Return (x, y) of the center of cell containing provided text 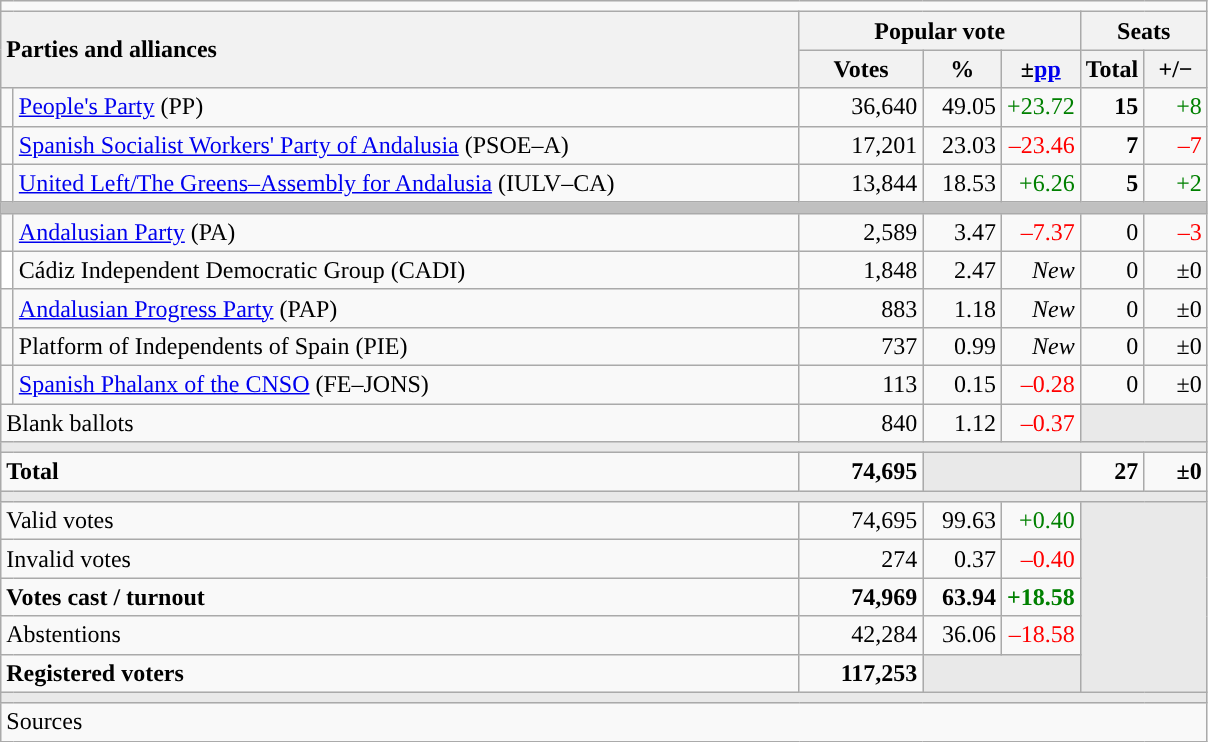
2.47 (962, 270)
–23.46 (1040, 145)
Valid votes (400, 521)
–0.40 (1040, 559)
Platform of Independents of Spain (PIE) (406, 346)
+8 (1176, 107)
1.18 (962, 308)
–7 (1176, 145)
Seats (1144, 31)
274 (861, 559)
63.94 (962, 597)
% (962, 69)
Spanish Phalanx of the CNSO (FE–JONS) (406, 384)
+6.26 (1040, 183)
Popular vote (940, 31)
5 (1112, 183)
1,848 (861, 270)
–0.28 (1040, 384)
3.47 (962, 232)
15 (1112, 107)
Spanish Socialist Workers' Party of Andalusia (PSOE–A) (406, 145)
840 (861, 423)
People's Party (PP) (406, 107)
7 (1112, 145)
United Left/The Greens–Assembly for Andalusia (IULV–CA) (406, 183)
Votes cast / turnout (400, 597)
Sources (604, 722)
Blank ballots (400, 423)
–18.58 (1040, 635)
+0.40 (1040, 521)
17,201 (861, 145)
Abstentions (400, 635)
+18.58 (1040, 597)
2,589 (861, 232)
36,640 (861, 107)
737 (861, 346)
0.99 (962, 346)
Invalid votes (400, 559)
+2 (1176, 183)
74,969 (861, 597)
0.37 (962, 559)
49.05 (962, 107)
1.12 (962, 423)
–3 (1176, 232)
23.03 (962, 145)
+/− (1176, 69)
0.15 (962, 384)
113 (861, 384)
Cádiz Independent Democratic Group (CADI) (406, 270)
+23.72 (1040, 107)
–7.37 (1040, 232)
18.53 (962, 183)
Votes (861, 69)
Registered voters (400, 673)
±pp (1040, 69)
Andalusian Progress Party (PAP) (406, 308)
27 (1112, 472)
Andalusian Party (PA) (406, 232)
36.06 (962, 635)
99.63 (962, 521)
–0.37 (1040, 423)
Parties and alliances (400, 50)
42,284 (861, 635)
117,253 (861, 673)
13,844 (861, 183)
883 (861, 308)
